From the cell containing the given text, extract its center point as (x, y) coordinate. 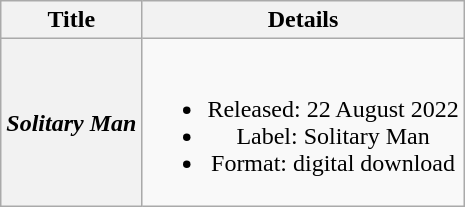
Released: 22 August 2022Label: Solitary ManFormat: digital download (303, 122)
Solitary Man (72, 122)
Details (303, 20)
Title (72, 20)
